Provide the (x, y) coordinate of the cell's center where the given text is located.  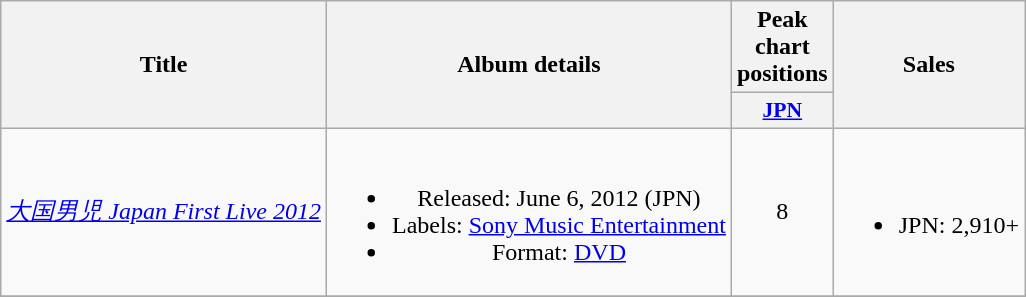
Title (164, 65)
8 (782, 212)
Sales (928, 65)
Peak chart positions (782, 47)
JPN (782, 111)
Released: June 6, 2012 (JPN)Labels: Sony Music EntertainmentFormat: DVD (528, 212)
大国男児 Japan First Live 2012 (164, 212)
Album details (528, 65)
JPN: 2,910+ (928, 212)
